Pinpoint the cell where the given text exists, returning its (X, Y) midpoint coordinate. 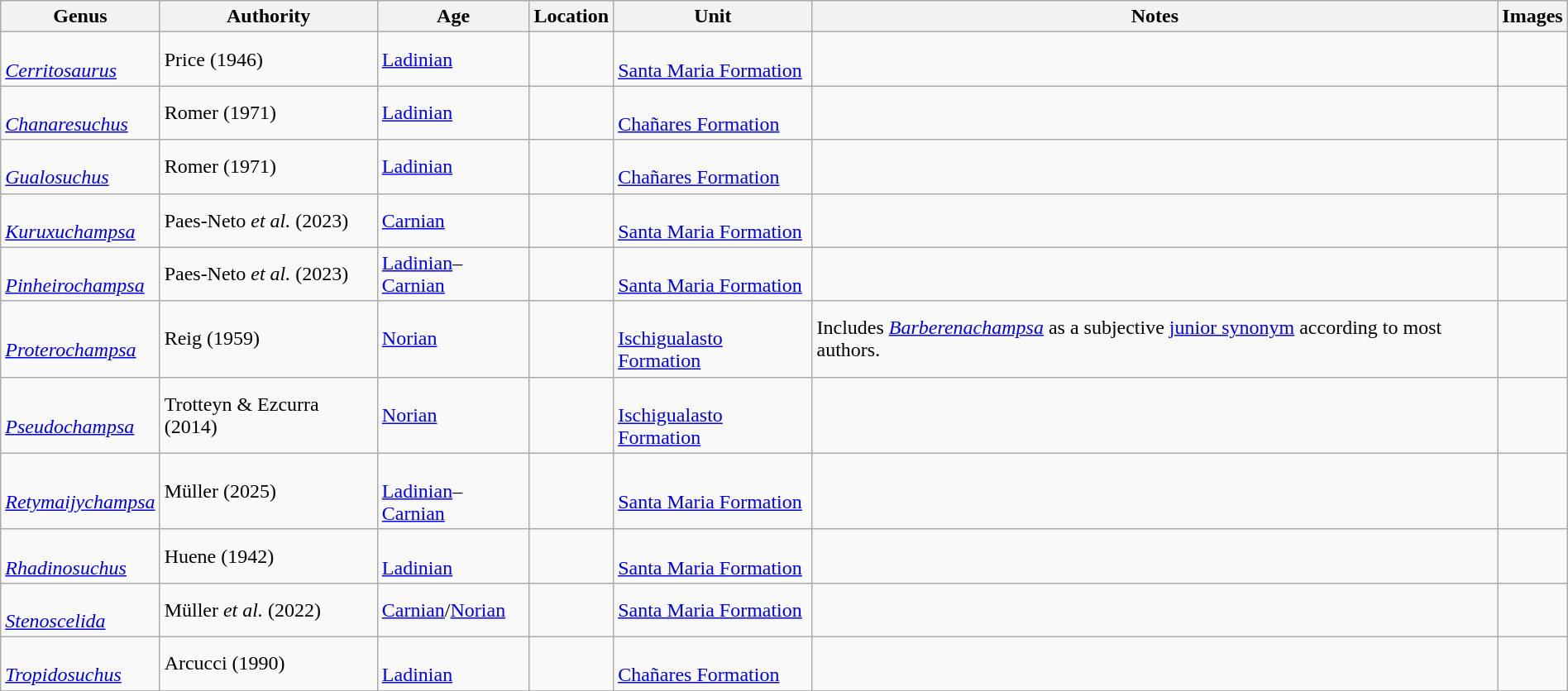
Proterochampsa (80, 339)
Images (1532, 17)
Location (571, 17)
Age (453, 17)
Müller et al. (2022) (268, 610)
Chanaresuchus (80, 112)
Stenoscelida (80, 610)
Trotteyn & Ezcurra (2014) (268, 415)
Unit (713, 17)
Pinheirochampsa (80, 274)
Reig (1959) (268, 339)
Pseudochampsa (80, 415)
Müller (2025) (268, 491)
Cerritosaurus (80, 60)
Kuruxuchampsa (80, 220)
Includes Barberenachampsa as a subjective junior synonym according to most authors. (1154, 339)
Carnian/Norian (453, 610)
Genus (80, 17)
Rhadinosuchus (80, 555)
Retymaijychampsa (80, 491)
Notes (1154, 17)
Carnian (453, 220)
Gualosuchus (80, 167)
Tropidosuchus (80, 663)
Huene (1942) (268, 555)
Arcucci (1990) (268, 663)
Authority (268, 17)
Price (1946) (268, 60)
